Capture the cell that displays the provided text and extract its [X, Y] central coordinate. 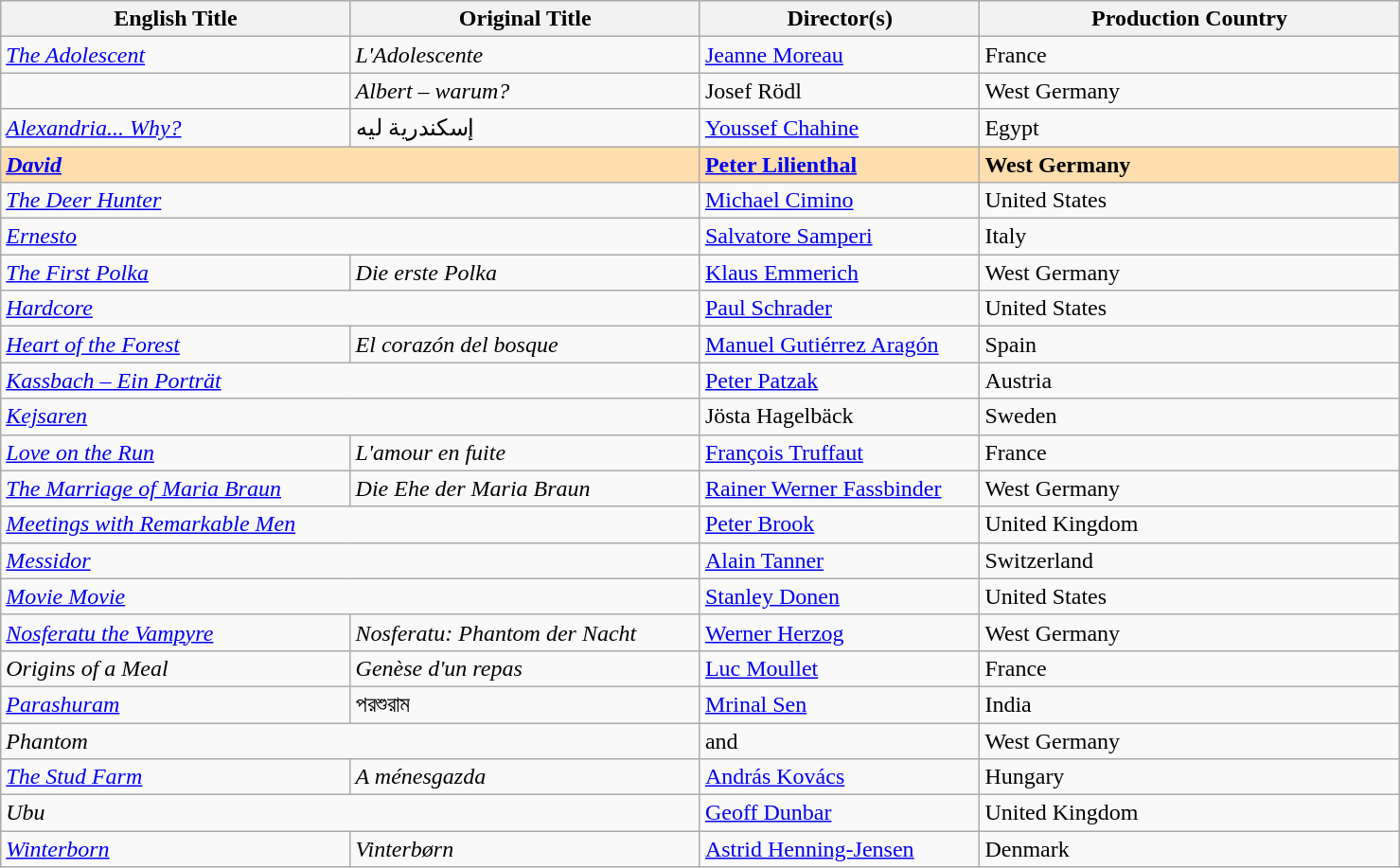
Genèse d'un repas [524, 668]
A ménesgazda [524, 777]
The First Polka [176, 273]
Peter Lilienthal [839, 164]
Italy [1189, 237]
El corazón del bosque [524, 345]
Production Country [1189, 19]
Alexandria... Why? [176, 128]
Michael Cimino [839, 201]
Messidor [350, 560]
Youssef Chahine [839, 128]
Parashuram [176, 704]
Alain Tanner [839, 560]
Werner Herzog [839, 632]
Geoff Dunbar [839, 813]
Origins of a Meal [176, 668]
Nosferatu the Vampyre [176, 632]
Denmark [1189, 849]
Heart of the Forest [176, 345]
Peter Patzak [839, 381]
András Kovács [839, 777]
Josef Rödl [839, 91]
The Marriage of Maria Braun [176, 488]
Die Ehe der Maria Braun [524, 488]
Rainer Werner Fassbinder [839, 488]
L'Adolescente [524, 55]
L'amour en fuite [524, 452]
Spain [1189, 345]
Egypt [1189, 128]
Austria [1189, 381]
Hungary [1189, 777]
Ubu [350, 813]
English Title [176, 19]
Mrinal Sen [839, 704]
Manuel Gutiérrez Aragón [839, 345]
India [1189, 704]
Peter Brook [839, 524]
Original Title [524, 19]
إسكندرية ليه [524, 128]
Nosferatu: Phantom der Nacht [524, 632]
Astrid Henning-Jensen [839, 849]
Albert – warum? [524, 91]
Meetings with Remarkable Men [350, 524]
David [350, 164]
Stanley Donen [839, 596]
Jösta Hagelbäck [839, 416]
and [839, 741]
Director(s) [839, 19]
The Adolescent [176, 55]
Love on the Run [176, 452]
Switzerland [1189, 560]
পরশুরাম [524, 704]
Salvatore Samperi [839, 237]
Jeanne Moreau [839, 55]
Phantom [350, 741]
François Truffaut [839, 452]
Kejsaren [350, 416]
Die erste Polka [524, 273]
Hardcore [350, 309]
Movie Movie [350, 596]
Ernesto [350, 237]
Vinterbørn [524, 849]
Klaus Emmerich [839, 273]
Luc Moullet [839, 668]
The Stud Farm [176, 777]
Winterborn [176, 849]
Sweden [1189, 416]
Kassbach – Ein Porträt [350, 381]
Paul Schrader [839, 309]
The Deer Hunter [350, 201]
